For the text-containing cell, return its midpoint in (x, y) coordinate format. 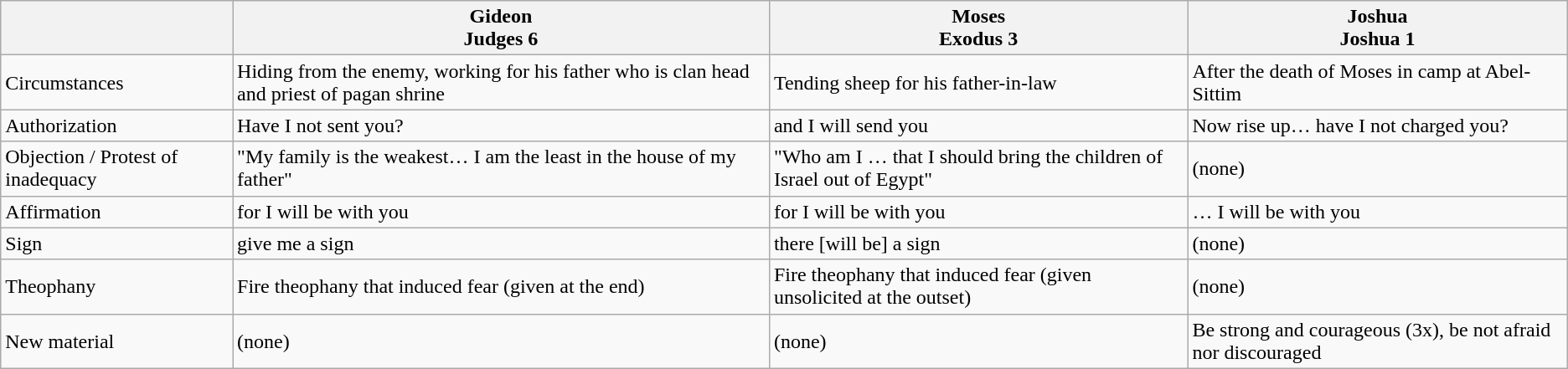
MosesExodus 3 (978, 28)
Be strong and courageous (3x), be not afraid nor discouraged (1377, 341)
Circumstances (117, 82)
… I will be with you (1377, 212)
Hiding from the enemy, working for his father who is clan head and priest of pagan shrine (501, 82)
Have I not sent you? (501, 126)
Fire theophany that induced fear (given unsolicited at the outset) (978, 286)
New material (117, 341)
GideonJudges 6 (501, 28)
and I will send you (978, 126)
Sign (117, 243)
Affirmation (117, 212)
give me a sign (501, 243)
"My family is the weakest… I am the least in the house of my father" (501, 169)
JoshuaJoshua 1 (1377, 28)
Objection / Protest of inadequacy (117, 169)
Authorization (117, 126)
"Who am I … that I should bring the children of Israel out of Egypt" (978, 169)
After the death of Moses in camp at Abel-Sittim (1377, 82)
Theophany (117, 286)
Fire theophany that induced fear (given at the end) (501, 286)
there [will be] a sign (978, 243)
Tending sheep for his father-in-law (978, 82)
Now rise up… have I not charged you? (1377, 126)
